Scan for the cell matching the given text and deliver its [X, Y] coordinate at center. 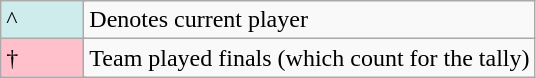
Team played finals (which count for the tally) [310, 58]
^ [42, 20]
† [42, 58]
Denotes current player [310, 20]
